Extract the (x, y) coordinate from the center of the cell holding the provided text.  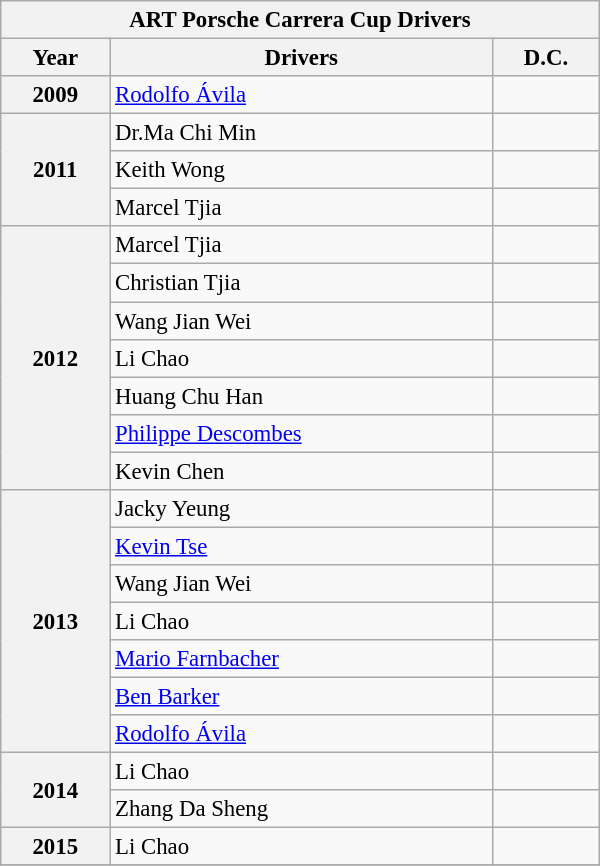
Zhang Da Sheng (302, 809)
Christian Tjia (302, 283)
Year (56, 58)
ART Porsche Carrera Cup Drivers (300, 20)
Huang Chu Han (302, 396)
D.C. (546, 58)
Jacky Yeung (302, 509)
Ben Barker (302, 697)
Philippe Descombes (302, 433)
2013 (56, 622)
Mario Farnbacher (302, 659)
Kevin Chen (302, 471)
Drivers (302, 58)
2015 (56, 847)
Keith Wong (302, 170)
Dr.Ma Chi Min (302, 133)
2014 (56, 790)
2011 (56, 170)
Kevin Tse (302, 546)
2012 (56, 358)
2009 (56, 95)
